Provide the [X, Y] coordinate of the cell's center where the given text is located.  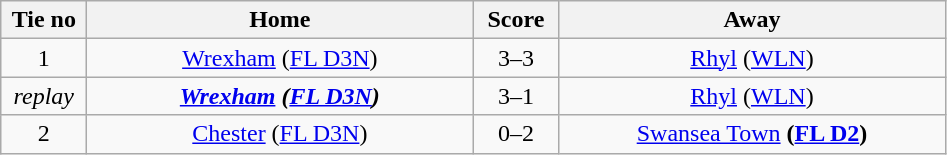
Score [516, 20]
3–3 [516, 58]
replay [44, 96]
0–2 [516, 134]
Away [752, 20]
Home [280, 20]
Chester (FL D3N) [280, 134]
1 [44, 58]
Tie no [44, 20]
2 [44, 134]
3–1 [516, 96]
Swansea Town (FL D2) [752, 134]
